For the text-containing cell, return its midpoint in [x, y] coordinate format. 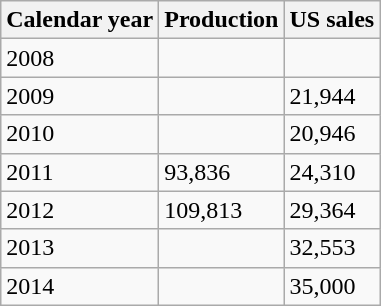
35,000 [332, 286]
2013 [80, 248]
20,946 [332, 134]
2012 [80, 210]
93,836 [222, 172]
2010 [80, 134]
2011 [80, 172]
21,944 [332, 96]
32,553 [332, 248]
2014 [80, 286]
24,310 [332, 172]
29,364 [332, 210]
2008 [80, 58]
US sales [332, 20]
Production [222, 20]
109,813 [222, 210]
Calendar year [80, 20]
2009 [80, 96]
